For the text-containing cell, return its midpoint in [X, Y] coordinate format. 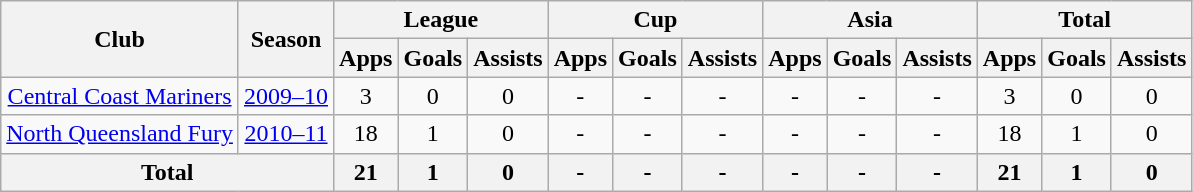
2009–10 [286, 96]
Central Coast Mariners [120, 96]
2010–11 [286, 134]
Season [286, 39]
Club [120, 39]
Asia [870, 20]
North Queensland Fury [120, 134]
Cup [656, 20]
League [442, 20]
